Pinpoint the cell where the given text exists, returning its [X, Y] midpoint coordinate. 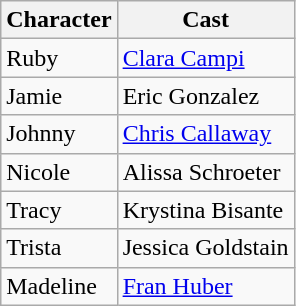
Chris Callaway [206, 134]
Johnny [59, 134]
Krystina Bisante [206, 210]
Alissa Schroeter [206, 172]
Eric Gonzalez [206, 96]
Ruby [59, 58]
Nicole [59, 172]
Fran Huber [206, 286]
Character [59, 20]
Clara Campi [206, 58]
Madeline [59, 286]
Cast [206, 20]
Jamie [59, 96]
Trista [59, 248]
Jessica Goldstain [206, 248]
Tracy [59, 210]
